Return [X, Y] of the center of cell containing provided text 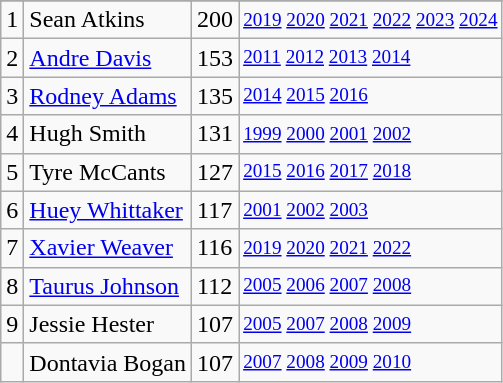
135 [216, 96]
153 [216, 58]
3 [12, 96]
200 [216, 20]
1999 2000 2001 2002 [371, 134]
116 [216, 248]
6 [12, 210]
Xavier Weaver [108, 248]
2005 2006 2007 2008 [371, 286]
2019 2020 2021 2022 2023 2024 [371, 20]
1 [12, 20]
2014 2015 2016 [371, 96]
2007 2008 2009 2010 [371, 362]
2011 2012 2013 2014 [371, 58]
7 [12, 248]
2019 2020 2021 2022 [371, 248]
117 [216, 210]
112 [216, 286]
Hugh Smith [108, 134]
Andre Davis [108, 58]
2001 2002 2003 [371, 210]
Rodney Adams [108, 96]
4 [12, 134]
Jessie Hester [108, 324]
Huey Whittaker [108, 210]
2 [12, 58]
Tyre McCants [108, 172]
2005 2007 2008 2009 [371, 324]
127 [216, 172]
131 [216, 134]
2015 2016 2017 2018 [371, 172]
Dontavia Bogan [108, 362]
8 [12, 286]
Sean Atkins [108, 20]
9 [12, 324]
Taurus Johnson [108, 286]
5 [12, 172]
